Search for the cell housing the specified text and yield its (X, Y) center coordinate. 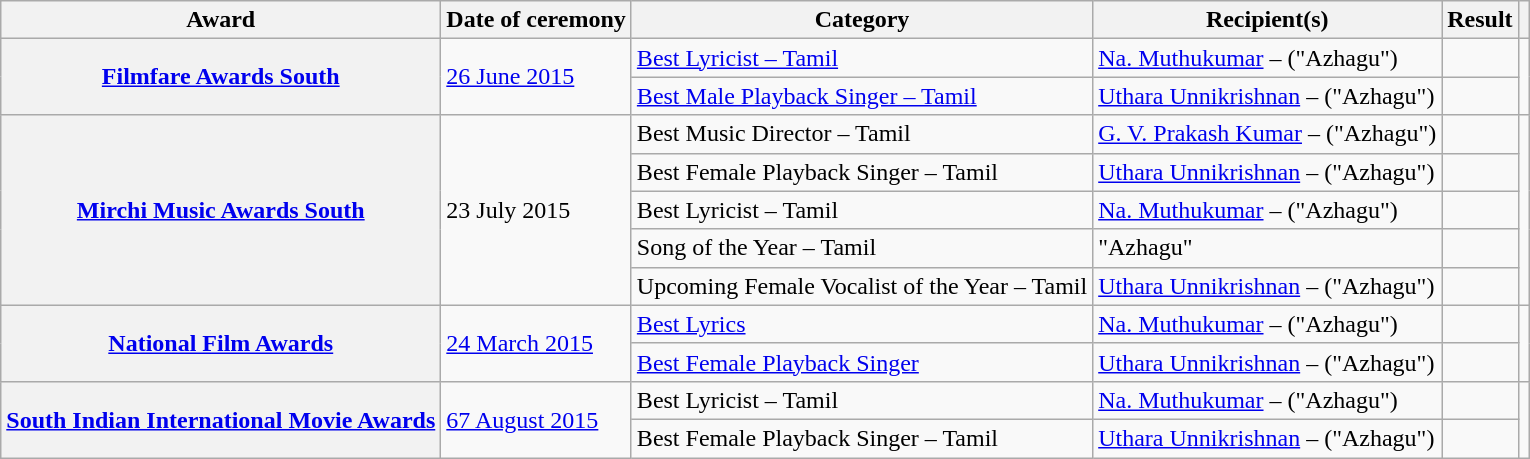
67 August 2015 (536, 419)
Filmfare Awards South (221, 77)
Song of the Year – Tamil (862, 248)
24 March 2015 (536, 343)
Mirchi Music Awards South (221, 210)
Upcoming Female Vocalist of the Year – Tamil (862, 286)
Best Female Playback Singer (862, 362)
"Azhagu" (1268, 248)
Recipient(s) (1268, 20)
Result (1480, 20)
Best Male Playback Singer – Tamil (862, 96)
23 July 2015 (536, 210)
G. V. Prakash Kumar – ("Azhagu") (1268, 134)
26 June 2015 (536, 77)
Date of ceremony (536, 20)
Best Lyrics (862, 324)
National Film Awards (221, 343)
Award (221, 20)
Best Music Director – Tamil (862, 134)
South Indian International Movie Awards (221, 419)
Category (862, 20)
